Scan for the cell matching the given text and deliver its (x, y) coordinate at center. 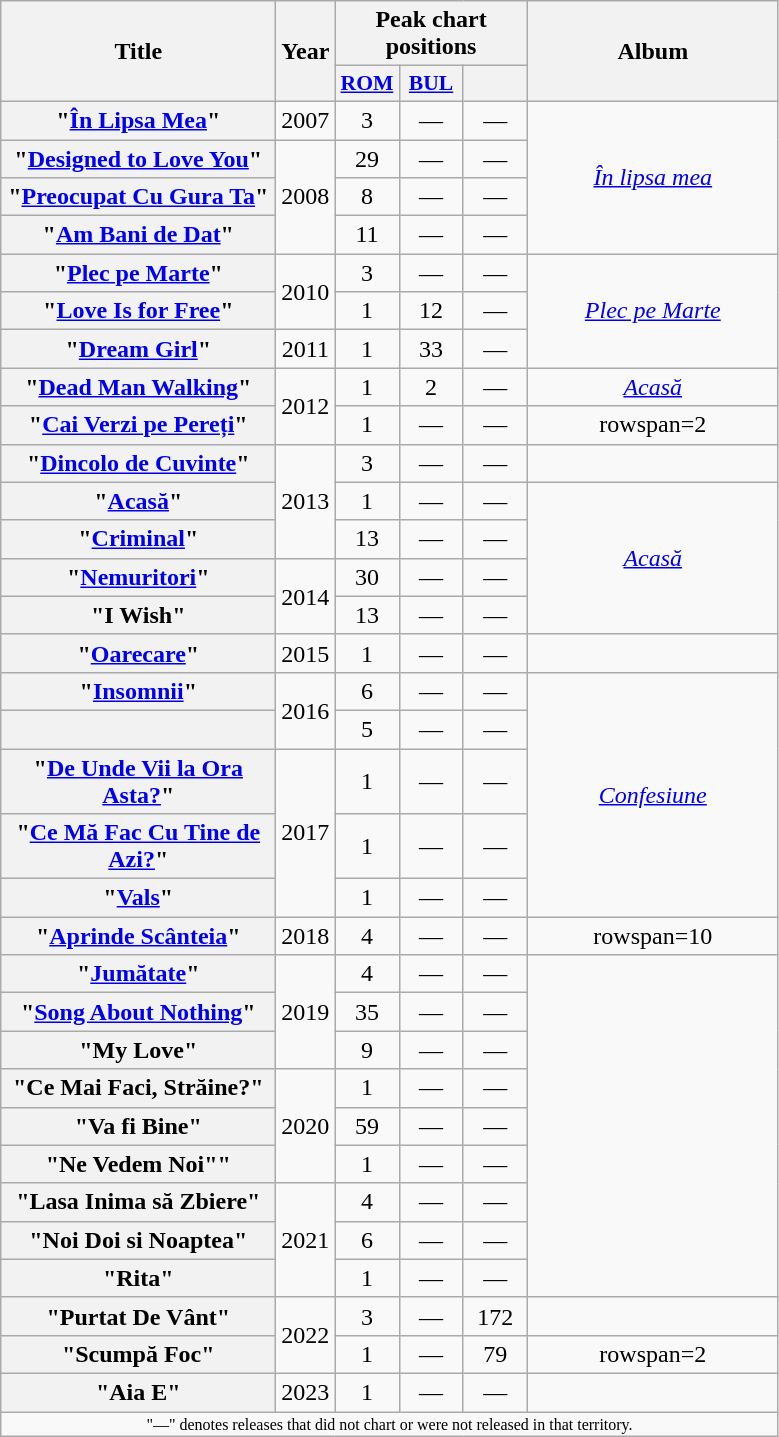
"Preocupat Cu Gura Ta" (138, 197)
"Va fi Bine" (138, 1126)
29 (367, 159)
2019 (306, 1012)
2018 (306, 936)
2013 (306, 501)
2017 (306, 832)
"Scumpă Foc" (138, 1354)
"Dincolo de Cuvinte" (138, 463)
"Am Bani de Dat" (138, 235)
"Plec pe Marte" (138, 273)
2015 (306, 653)
2 (431, 387)
2014 (306, 596)
2008 (306, 197)
"Acasă" (138, 501)
"Oarecare" (138, 653)
În lipsa mea (652, 177)
Year (306, 52)
Title (138, 52)
"Jumătate" (138, 974)
2020 (306, 1126)
"Aia E" (138, 1392)
"Insomnii" (138, 691)
"Ne Vedem Noi"" (138, 1164)
30 (367, 577)
"Aprinde Scânteia" (138, 936)
2011 (306, 349)
"Nemuritori" (138, 577)
"Rita" (138, 1278)
BUL (431, 84)
2021 (306, 1240)
2023 (306, 1392)
172 (495, 1316)
12 (431, 311)
2007 (306, 120)
2010 (306, 292)
8 (367, 197)
Plec pe Marte (652, 311)
Confesiune (652, 794)
"Dream Girl" (138, 349)
"—" denotes releases that did not chart or were not released in that territory. (390, 1424)
79 (495, 1354)
5 (367, 729)
35 (367, 1012)
"My Love" (138, 1050)
33 (431, 349)
rowspan=10 (652, 936)
"Cai Verzi pe Pereți" (138, 425)
"Criminal" (138, 539)
9 (367, 1050)
ROM (367, 84)
"De Unde Vii la Ora Asta?" (138, 780)
"Love Is for Free" (138, 311)
Peak chart positions (431, 34)
"Designed to Love You" (138, 159)
"I Wish" (138, 615)
11 (367, 235)
"Song About Nothing" (138, 1012)
2022 (306, 1335)
"Noi Doi si Noaptea" (138, 1240)
2012 (306, 406)
2016 (306, 710)
"Purtat De Vânt" (138, 1316)
"Lasa Inima să Zbiere" (138, 1202)
"Vals" (138, 898)
59 (367, 1126)
Album (652, 52)
"Dead Man Walking" (138, 387)
"Ce Mai Faci, Străine?" (138, 1088)
"În Lipsa Mea" (138, 120)
"Ce Mă Fac Cu Tine de Azi?" (138, 846)
